Capture the cell that displays the provided text and extract its [x, y] central coordinate. 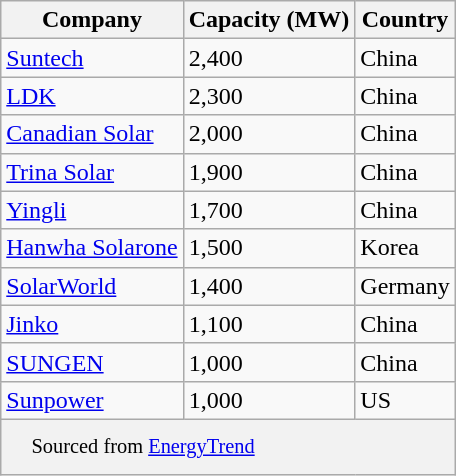
Jinko [92, 324]
Capacity (MW) [269, 20]
1,400 [269, 286]
1,100 [269, 324]
SUNGEN [92, 362]
1,900 [269, 172]
2,400 [269, 58]
LDK [92, 96]
Germany [405, 286]
1,700 [269, 210]
Suntech [92, 58]
Sourced from EnergyTrend [228, 447]
Sunpower [92, 400]
2,300 [269, 96]
Korea [405, 248]
2,000 [269, 134]
1,500 [269, 248]
Company [92, 20]
Hanwha Solarone [92, 248]
Yingli [92, 210]
Trina Solar [92, 172]
SolarWorld [92, 286]
Canadian Solar [92, 134]
Country [405, 20]
US [405, 400]
